Return the (x, y) coordinate for the center point of the cell that contains the specified text.  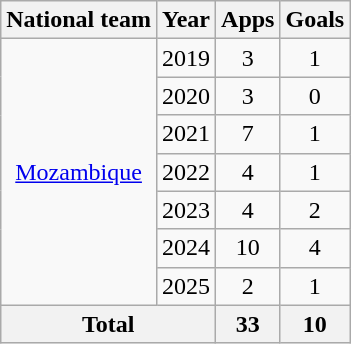
2020 (186, 96)
2024 (186, 248)
Goals (315, 20)
2025 (186, 286)
Year (186, 20)
2019 (186, 58)
7 (248, 134)
2021 (186, 134)
National team (79, 20)
33 (248, 324)
2022 (186, 172)
Total (108, 324)
Apps (248, 20)
2023 (186, 210)
0 (315, 96)
Mozambique (79, 172)
